For the text-containing cell, return its midpoint in (X, Y) coordinate format. 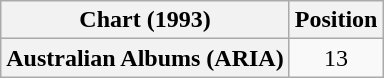
Chart (1993) (145, 20)
Australian Albums (ARIA) (145, 58)
Position (336, 20)
13 (336, 58)
